Identify which cell holds the provided text, then report its (X, Y) central coordinate. 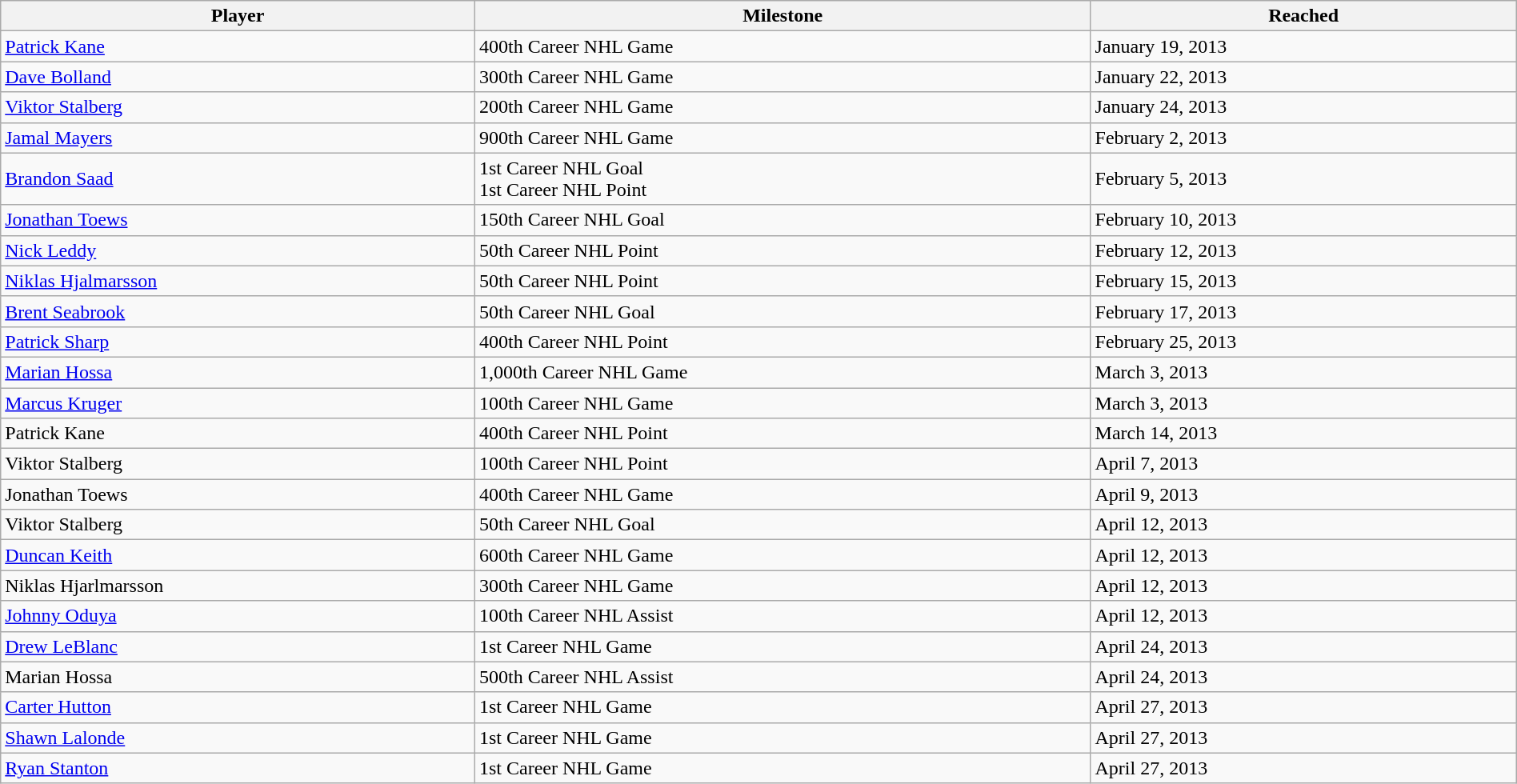
100th Career NHL Assist (783, 616)
Carter Hutton (238, 707)
Ryan Stanton (238, 768)
February 10, 2013 (1303, 220)
200th Career NHL Game (783, 107)
Reached (1303, 16)
100th Career NHL Point (783, 464)
January 19, 2013 (1303, 46)
April 9, 2013 (1303, 494)
Johnny Oduya (238, 616)
Dave Bolland (238, 77)
Niklas Hjarlmarsson (238, 586)
April 7, 2013 (1303, 464)
Brandon Saad (238, 179)
Drew LeBlanc (238, 646)
900th Career NHL Game (783, 138)
Patrick Sharp (238, 342)
February 17, 2013 (1303, 311)
100th Career NHL Game (783, 402)
February 15, 2013 (1303, 281)
January 22, 2013 (1303, 77)
150th Career NHL Goal (783, 220)
January 24, 2013 (1303, 107)
1st Career NHL Goal1st Career NHL Point (783, 179)
March 14, 2013 (1303, 434)
Nick Leddy (238, 250)
Milestone (783, 16)
Marcus Kruger (238, 402)
Jamal Mayers (238, 138)
February 12, 2013 (1303, 250)
February 2, 2013 (1303, 138)
Niklas Hjalmarsson (238, 281)
February 25, 2013 (1303, 342)
Duncan Keith (238, 555)
Player (238, 16)
500th Career NHL Assist (783, 677)
Shawn Lalonde (238, 738)
Brent Seabrook (238, 311)
February 5, 2013 (1303, 179)
1,000th Career NHL Game (783, 372)
600th Career NHL Game (783, 555)
